Scan for the cell matching the given text and deliver its (X, Y) coordinate at center. 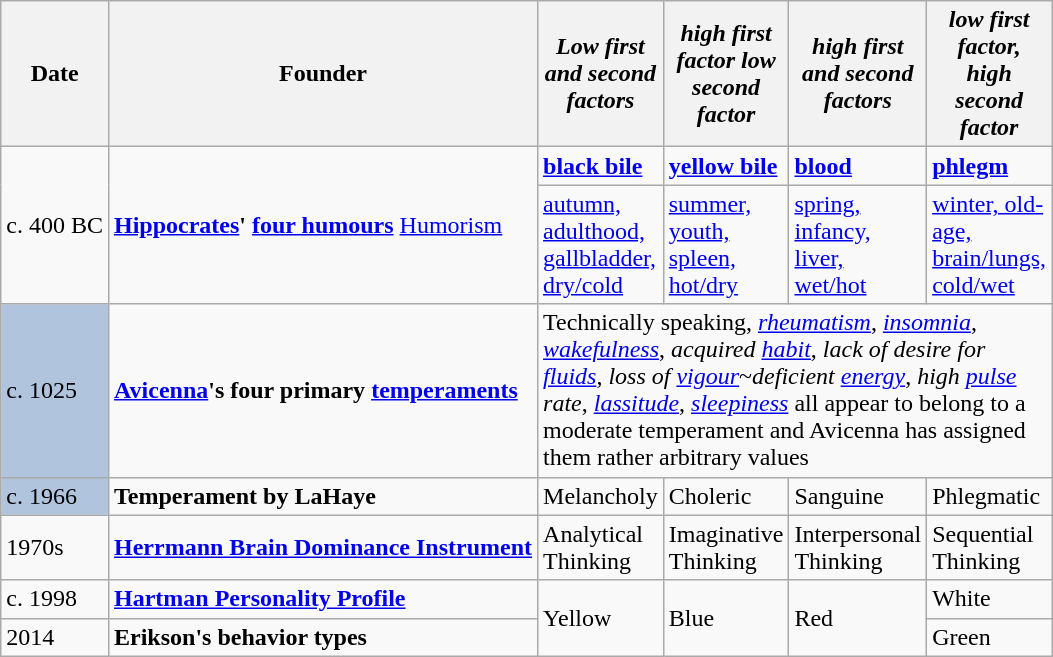
Choleric (726, 496)
summer, youth, spleen, hot/dry (726, 244)
blood (858, 166)
black bile (601, 166)
Red (858, 618)
Hippocrates' four humours Humorism (322, 226)
c. 1966 (55, 496)
Green (990, 637)
low first factor, high second factor (990, 74)
Founder (322, 74)
c. 400 BC (55, 226)
c. 1025 (55, 390)
Date (55, 74)
c. 1998 (55, 599)
high first and second factors (858, 74)
Blue (726, 618)
phlegm (990, 166)
Yellow (601, 618)
Imaginative Thinking (726, 548)
winter, old-age, brain/lungs, cold/wet (990, 244)
Low first and second factors (601, 74)
White (990, 599)
Temperament by LaHaye (322, 496)
Melancholy (601, 496)
1970s (55, 548)
Herrmann Brain Dominance Instrument (322, 548)
Phlegmatic (990, 496)
Hartman Personality Profile (322, 599)
high first factor low second factor (726, 74)
2014 (55, 637)
spring, infancy, liver, wet/hot (858, 244)
Analytical Thinking (601, 548)
Sequential Thinking (990, 548)
Sanguine (858, 496)
autumn, adulthood, gallbladder, dry/cold (601, 244)
yellow bile (726, 166)
Avicenna's four primary temperaments (322, 390)
Erikson's behavior types (322, 637)
Interpersonal Thinking (858, 548)
